Output the (X, Y) coordinate of the center of the cell containing the given text.  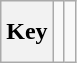
Key (27, 32)
